For the text-containing cell, return its midpoint in [X, Y] coordinate format. 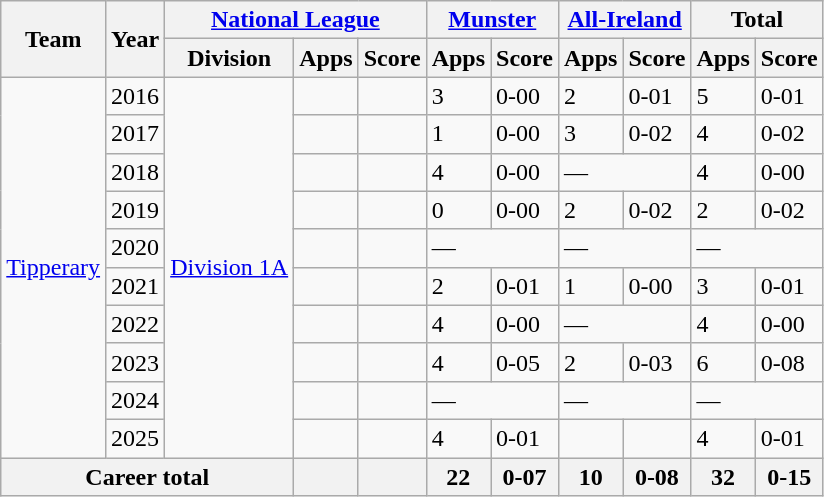
Division [230, 58]
2017 [136, 134]
2020 [136, 248]
0-07 [525, 477]
2019 [136, 210]
2022 [136, 324]
Team [54, 39]
10 [590, 477]
2016 [136, 96]
Munster [492, 20]
2024 [136, 400]
Tipperary [54, 268]
0-05 [525, 362]
Total [757, 20]
6 [723, 362]
2025 [136, 438]
0 [458, 210]
All-Ireland [624, 20]
22 [458, 477]
2023 [136, 362]
5 [723, 96]
2021 [136, 286]
0-15 [789, 477]
32 [723, 477]
0-03 [657, 362]
National League [296, 20]
Career total [148, 477]
Division 1A [230, 268]
2018 [136, 172]
Year [136, 39]
